Scan for the cell matching the given text and deliver its (x, y) coordinate at center. 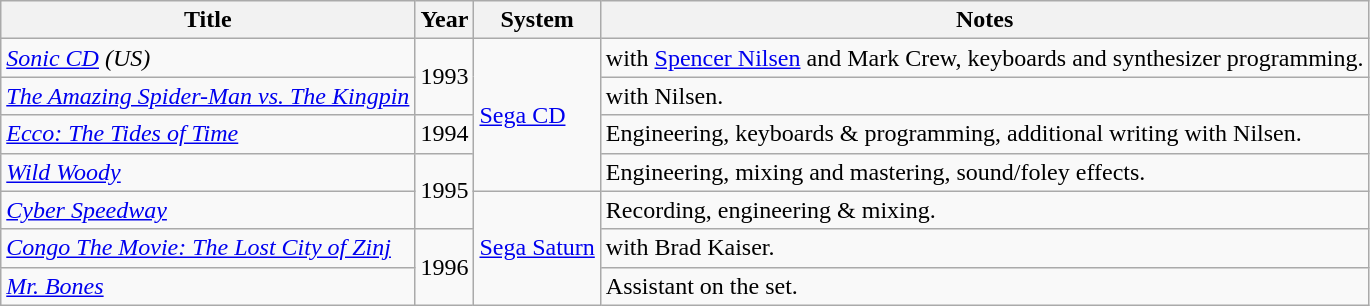
Cyber Speedway (208, 210)
Congo The Movie: The Lost City of Zinj (208, 248)
1996 (444, 267)
with Brad Kaiser. (984, 248)
Engineering, mixing and mastering, sound/foley effects. (984, 172)
Wild Woody (208, 172)
Title (208, 20)
Sega CD (537, 115)
1995 (444, 191)
Sega Saturn (537, 248)
Engineering, keyboards & programming, additional writing with Nilsen. (984, 134)
Recording, engineering & mixing. (984, 210)
Ecco: The Tides of Time (208, 134)
The Amazing Spider-Man vs. The Kingpin (208, 96)
Notes (984, 20)
1993 (444, 77)
with Spencer Nilsen and Mark Crew, keyboards and synthesizer programming. (984, 58)
with Nilsen. (984, 96)
System (537, 20)
Assistant on the set. (984, 286)
Sonic CD (US) (208, 58)
Mr. Bones (208, 286)
1994 (444, 134)
Year (444, 20)
